Search for the cell housing the specified text and yield its [x, y] center coordinate. 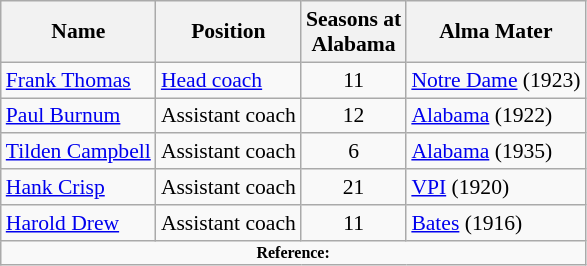
Head coach [228, 80]
Alma Mater [496, 32]
Frank Thomas [78, 80]
Alabama (1935) [496, 152]
VPI (1920) [496, 187]
Notre Dame (1923) [496, 80]
Harold Drew [78, 223]
Reference: [294, 252]
12 [354, 116]
Hank Crisp [78, 187]
Tilden Campbell [78, 152]
Paul Burnum [78, 116]
Alabama (1922) [496, 116]
Name [78, 32]
Seasons atAlabama [354, 32]
6 [354, 152]
Bates (1916) [496, 223]
Position [228, 32]
21 [354, 187]
